From the cell containing the given text, extract its center point as (x, y) coordinate. 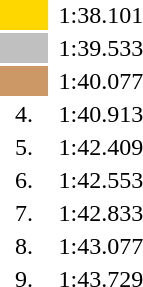
4. (24, 114)
6. (24, 180)
5. (24, 147)
8. (24, 246)
7. (24, 213)
